Provide the [X, Y] coordinate of the cell's center where the given text is located.  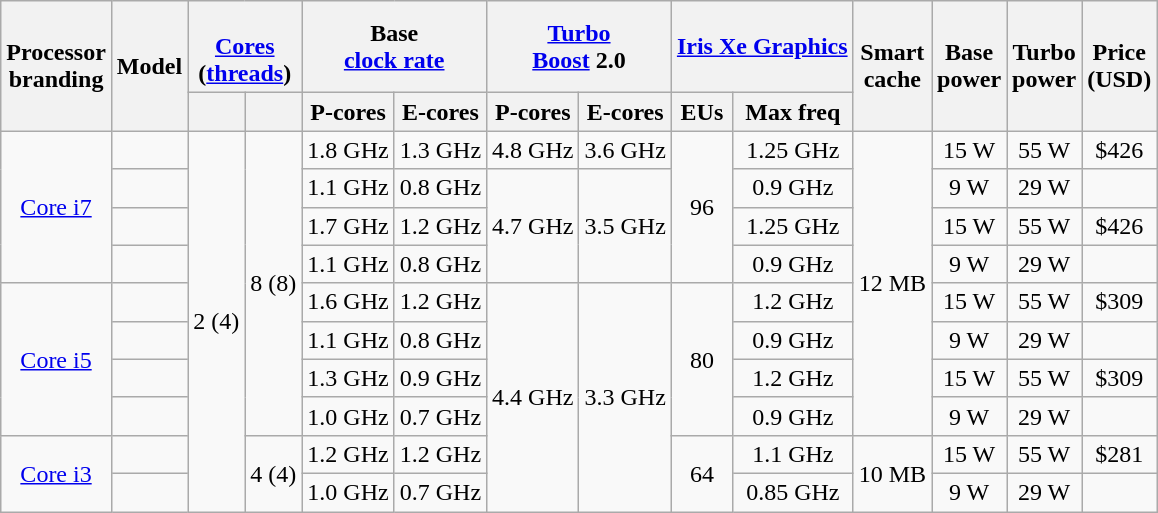
EUs [702, 112]
$281 [1120, 454]
1.8 GHz [348, 150]
Core i3 [56, 473]
10 MB [892, 473]
2 (4) [216, 322]
8 (8) [274, 283]
1.7 GHz [348, 226]
12 MB [892, 283]
3.6 GHz [625, 150]
Price(USD) [1120, 66]
4 (4) [274, 473]
3.3 GHz [625, 397]
64 [702, 473]
1.6 GHz [348, 302]
4.8 GHz [533, 150]
Max freq [794, 112]
3.5 GHz [625, 226]
Basepower [970, 66]
0.85 GHz [794, 492]
Core i7 [56, 207]
Iris Xe Graphics [762, 47]
Cores(threads) [245, 47]
80 [702, 359]
Processorbranding [56, 66]
Core i5 [56, 359]
Baseclock rate [394, 47]
4.7 GHz [533, 226]
Turbopower [1044, 66]
Smartcache [892, 66]
TurboBoost 2.0 [580, 47]
Model [149, 66]
4.4 GHz [533, 397]
96 [702, 207]
